Pinpoint the cell where the given text exists, returning its [x, y] midpoint coordinate. 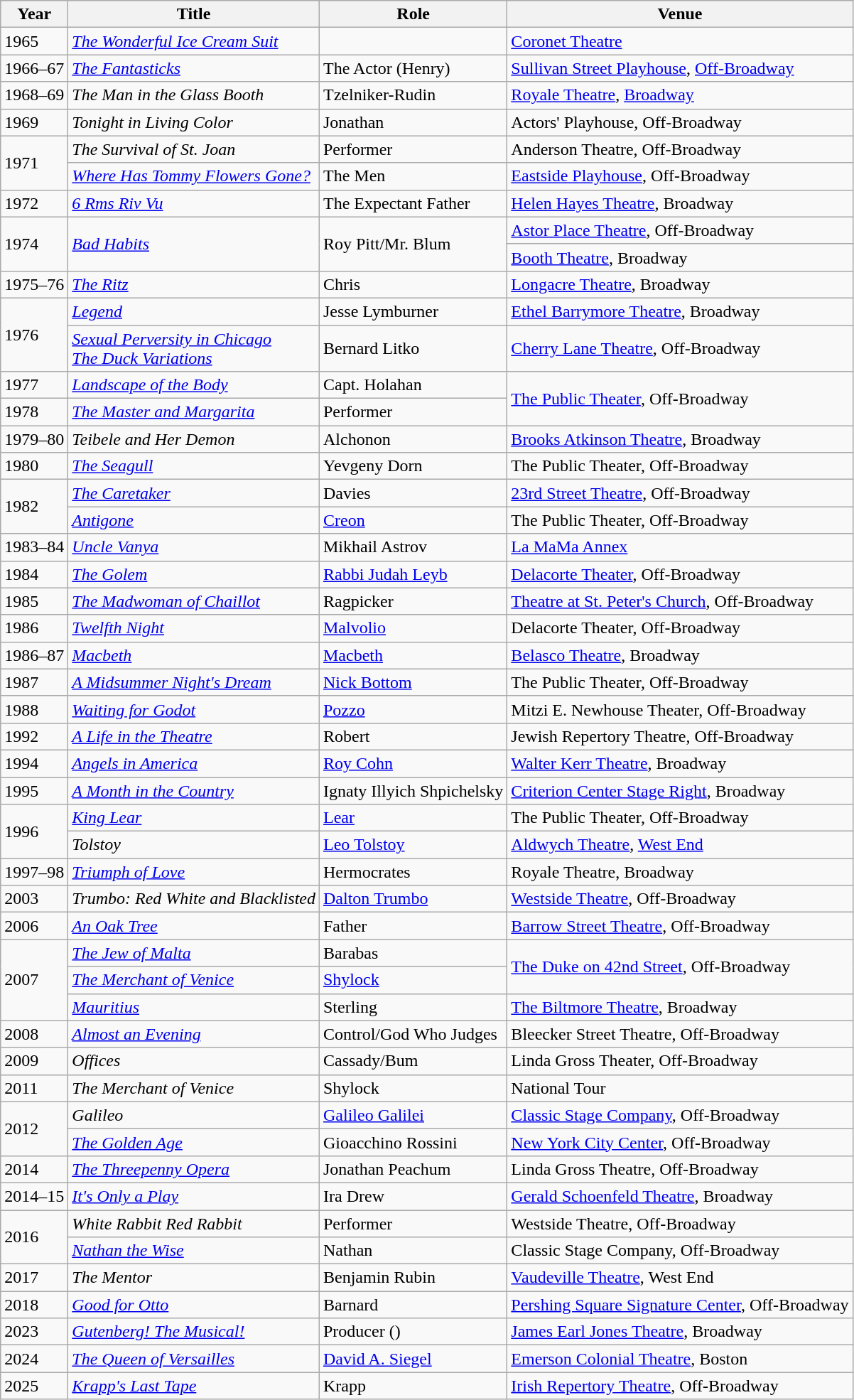
Hermocrates [413, 872]
1974 [34, 244]
1983–84 [34, 547]
1968–69 [34, 95]
Legend [194, 311]
Father [413, 926]
1972 [34, 203]
Landscape of the Body [194, 385]
Roy Cohn [413, 763]
Twelfth Night [194, 628]
The Duke on 42nd Street, Off-Broadway [680, 966]
2014 [34, 1169]
1982 [34, 507]
King Lear [194, 818]
1979–80 [34, 439]
Leo Tolstoy [413, 845]
1977 [34, 385]
The Madwoman of Chaillot [194, 601]
1985 [34, 601]
2012 [34, 1129]
Venue [680, 14]
Anderson Theatre, Off-Broadway [680, 149]
Barabas [413, 953]
Capt. Holahan [413, 385]
Booth Theatre, Broadway [680, 257]
Davies [413, 493]
Criterion Center Stage Right, Broadway [680, 791]
The Expectant Father [413, 203]
La MaMa Annex [680, 547]
Roy Pitt/Mr. Blum [413, 244]
Cassady/Bum [413, 1061]
1987 [34, 682]
Mikhail Astrov [413, 547]
1988 [34, 709]
Where Has Tommy Flowers Gone? [194, 176]
Barnard [413, 1305]
23rd Street Theatre, Off-Broadway [680, 493]
Mitzi E. Newhouse Theater, Off-Broadway [680, 709]
The Threepenny Opera [194, 1169]
Offices [194, 1061]
Longacre Theatre, Broadway [680, 284]
Ignaty Illyich Shpichelsky [413, 791]
Gutenberg! The Musical! [194, 1332]
Sullivan Street Playhouse, Off-Broadway [680, 68]
The Actor (Henry) [413, 68]
1965 [34, 41]
The Biltmore Theatre, Broadway [680, 1007]
2025 [34, 1386]
White Rabbit Red Rabbit [194, 1223]
A Life in the Theatre [194, 736]
Coronet Theatre [680, 41]
A Midsummer Night's Dream [194, 682]
Jonathan Peachum [413, 1169]
Mauritius [194, 1007]
Jonathan [413, 122]
Galileo [194, 1115]
Uncle Vanya [194, 547]
Waiting for Godot [194, 709]
Teibele and Her Demon [194, 439]
The Mentor [194, 1278]
1986–87 [34, 655]
Control/God Who Judges [413, 1034]
2014–15 [34, 1196]
Good for Otto [194, 1305]
1966–67 [34, 68]
Chris [413, 284]
Vaudeville Theatre, West End [680, 1278]
2011 [34, 1088]
Angels in America [194, 763]
Ragpicker [413, 601]
2007 [34, 980]
2023 [34, 1332]
Helen Hayes Theatre, Broadway [680, 203]
The Jew of Malta [194, 953]
Walter Kerr Theatre, Broadway [680, 763]
Triumph of Love [194, 872]
Brooks Atkinson Theatre, Broadway [680, 439]
Gioacchino Rossini [413, 1142]
Nathan [413, 1251]
2018 [34, 1305]
Alchonon [413, 439]
Actors' Playhouse, Off-Broadway [680, 122]
1986 [34, 628]
The Seagull [194, 466]
Lear [413, 818]
6 Rms Riv Vu [194, 203]
Bernard Litko [413, 348]
Jewish Repertory Theatre, Off-Broadway [680, 736]
The Survival of St. Joan [194, 149]
1969 [34, 122]
1997–98 [34, 872]
Barrow Street Theatre, Off-Broadway [680, 926]
Benjamin Rubin [413, 1278]
Emerson Colonial Theatre, Boston [680, 1359]
Belasco Theatre, Broadway [680, 655]
A Month in the Country [194, 791]
Theatre at St. Peter's Church, Off-Broadway [680, 601]
Aldwych Theatre, West End [680, 845]
2006 [34, 926]
2017 [34, 1278]
2009 [34, 1061]
Yevgeny Dorn [413, 466]
1984 [34, 574]
1980 [34, 466]
The Ritz [194, 284]
2008 [34, 1034]
Antigone [194, 520]
It's Only a Play [194, 1196]
The Men [413, 176]
Sterling [413, 1007]
2016 [34, 1237]
Krapp [413, 1386]
2003 [34, 899]
An Oak Tree [194, 926]
Ira Drew [413, 1196]
James Earl Jones Theatre, Broadway [680, 1332]
Gerald Schoenfeld Theatre, Broadway [680, 1196]
1996 [34, 831]
Role [413, 14]
Nathan the Wise [194, 1251]
National Tour [680, 1088]
Robert [413, 736]
Cherry Lane Theatre, Off-Broadway [680, 348]
Trumbo: Red White and Blacklisted [194, 899]
Malvolio [413, 628]
Almost an Evening [194, 1034]
Galileo Galilei [413, 1115]
Krapp's Last Tape [194, 1386]
Producer () [413, 1332]
Creon [413, 520]
Rabbi Judah Leyb [413, 574]
1994 [34, 763]
The Golem [194, 574]
Irish Repertory Theatre, Off-Broadway [680, 1386]
Linda Gross Theatre, Off-Broadway [680, 1169]
Tonight in Living Color [194, 122]
The Caretaker [194, 493]
1975–76 [34, 284]
Linda Gross Theater, Off-Broadway [680, 1061]
Bleecker Street Theatre, Off-Broadway [680, 1034]
The Queen of Versailles [194, 1359]
Jesse Lymburner [413, 311]
Pozzo [413, 709]
The Golden Age [194, 1142]
1995 [34, 791]
New York City Center, Off-Broadway [680, 1142]
1992 [34, 736]
Bad Habits [194, 244]
Tzelniker-Rudin [413, 95]
The Fantasticks [194, 68]
Dalton Trumbo [413, 899]
Nick Bottom [413, 682]
Title [194, 14]
Eastside Playhouse, Off-Broadway [680, 176]
The Man in the Glass Booth [194, 95]
1976 [34, 334]
The Master and Margarita [194, 412]
Ethel Barrymore Theatre, Broadway [680, 311]
Astor Place Theatre, Off-Broadway [680, 230]
Sexual Perversity in Chicago The Duck Variations [194, 348]
2024 [34, 1359]
Year [34, 14]
David A. Siegel [413, 1359]
1971 [34, 163]
Pershing Square Signature Center, Off-Broadway [680, 1305]
1978 [34, 412]
Tolstoy [194, 845]
The Wonderful Ice Cream Suit [194, 41]
